Determine the [x, y] coordinate at the center of the cell enclosing the given text.  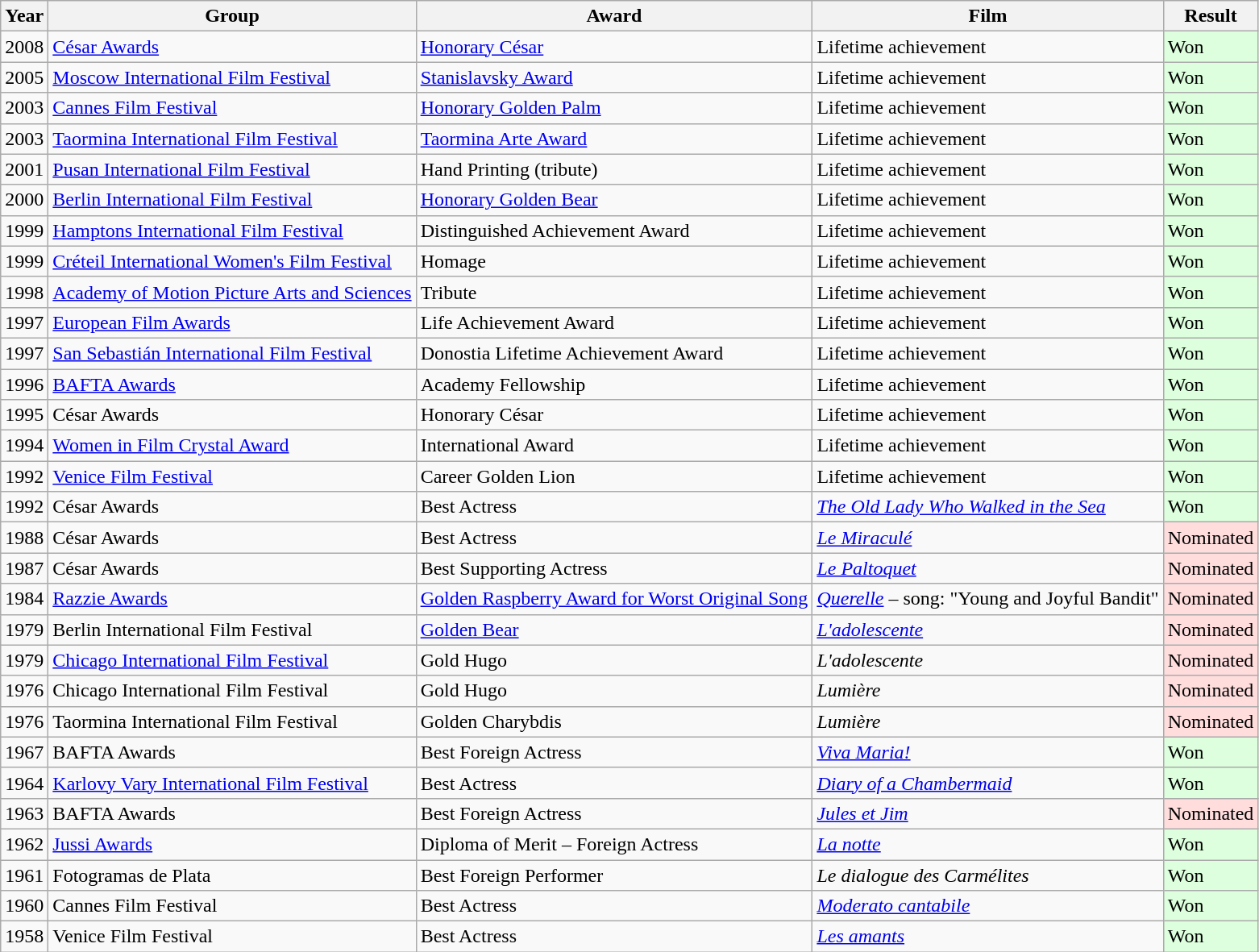
Moscow International Film Festival [232, 77]
Le dialogue des Carmélites [988, 875]
1958 [24, 937]
Academy of Motion Picture Arts and Sciences [232, 292]
Pusan International Film Festival [232, 169]
1962 [24, 844]
La notte [988, 844]
International Award [614, 446]
1988 [24, 538]
Career Golden Lion [614, 476]
Life Achievement Award [614, 322]
Result [1211, 16]
2005 [24, 77]
Diary of a Chambermaid [988, 783]
Jules et Jim [988, 813]
Film [988, 16]
Year [24, 16]
2000 [24, 200]
Group [232, 16]
Tribute [614, 292]
Distinguished Achievement Award [614, 231]
Best Foreign Performer [614, 875]
Les amants [988, 937]
Hand Printing (tribute) [614, 169]
Best Supporting Actress [614, 568]
1995 [24, 415]
2008 [24, 47]
Honorary Golden Bear [614, 200]
2001 [24, 169]
Le Paltoquet [988, 568]
Donostia Lifetime Achievement Award [614, 353]
1984 [24, 599]
1961 [24, 875]
1960 [24, 906]
Golden Bear [614, 630]
Jussi Awards [232, 844]
Golden Raspberry Award for Worst Original Song [614, 599]
1963 [24, 813]
Stanislavsky Award [614, 77]
The Old Lady Who Walked in the Sea [988, 507]
San Sebastián International Film Festival [232, 353]
1998 [24, 292]
Golden Charybdis [614, 721]
Razzie Awards [232, 599]
1994 [24, 446]
Academy Fellowship [614, 385]
Le Miraculé [988, 538]
Moderato cantabile [988, 906]
Hamptons International Film Festival [232, 231]
Honorary Golden Palm [614, 108]
1987 [24, 568]
Créteil International Women's Film Festival [232, 261]
Karlovy Vary International Film Festival [232, 783]
Homage [614, 261]
Fotogramas de Plata [232, 875]
Viva Maria! [988, 752]
1996 [24, 385]
Diploma of Merit – Foreign Actress [614, 844]
1964 [24, 783]
1967 [24, 752]
Taormina Arte Award [614, 139]
Querelle – song: "Young and Joyful Bandit" [988, 599]
European Film Awards [232, 322]
Women in Film Crystal Award [232, 446]
Award [614, 16]
